Search for the cell housing the specified text and yield its (x, y) center coordinate. 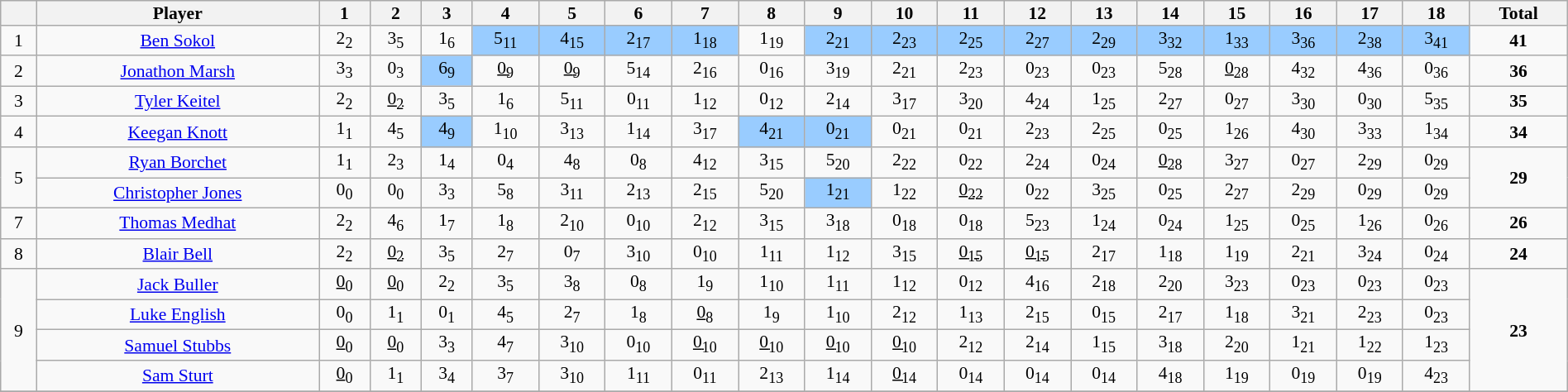
134 (1436, 132)
Jack Buller (178, 284)
Jonathon Marsh (178, 71)
210 (571, 223)
036 (1436, 71)
026 (1436, 223)
Ryan Borchet (178, 162)
03 (395, 71)
332 (1170, 41)
38 (571, 284)
48 (571, 162)
24 (1518, 255)
46 (395, 223)
421 (772, 132)
115 (1103, 346)
Samuel Stubbs (178, 346)
26 (1518, 223)
330 (1303, 101)
321 (1303, 314)
113 (971, 314)
320 (971, 101)
04 (505, 162)
49 (447, 132)
47 (505, 346)
430 (1303, 132)
341 (1436, 41)
416 (1037, 284)
Thomas Medhat (178, 223)
37 (505, 375)
29 (1518, 178)
Player (178, 13)
Christopher Jones (178, 194)
333 (1370, 132)
319 (838, 71)
218 (1103, 284)
324 (1370, 255)
336 (1303, 41)
133 (1236, 41)
311 (571, 194)
Sam Sturt (178, 375)
323 (1236, 284)
15 (1236, 13)
124 (1103, 223)
313 (571, 132)
07 (571, 255)
224 (1037, 162)
12 (1037, 13)
423 (1436, 375)
030 (1370, 101)
222 (904, 162)
535 (1436, 101)
123 (1436, 346)
58 (505, 194)
10 (904, 13)
6 (638, 13)
Total (1518, 13)
Luke English (178, 314)
016 (772, 71)
Ben Sokol (178, 41)
523 (1037, 223)
69 (447, 71)
Tyler Keitel (178, 101)
412 (705, 162)
13 (1103, 13)
Keegan Knott (178, 132)
41 (1518, 41)
327 (1236, 162)
Blair Bell (178, 255)
01 (447, 314)
36 (1518, 71)
238 (1370, 41)
432 (1303, 71)
216 (705, 71)
325 (1103, 194)
436 (1370, 71)
418 (1170, 375)
528 (1170, 71)
415 (571, 41)
514 (638, 71)
424 (1037, 101)
